Determine the (X, Y) coordinate at the center of the cell enclosing the given text.  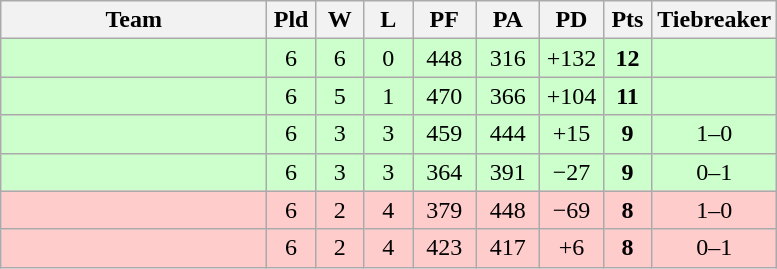
444 (508, 134)
−69 (572, 210)
366 (508, 96)
423 (444, 248)
+15 (572, 134)
316 (508, 58)
Pts (628, 20)
Pld (292, 20)
−27 (572, 172)
417 (508, 248)
+132 (572, 58)
12 (628, 58)
Team (134, 20)
L (388, 20)
PD (572, 20)
+104 (572, 96)
Tiebreaker (714, 20)
379 (444, 210)
W (340, 20)
11 (628, 96)
364 (444, 172)
PA (508, 20)
470 (444, 96)
391 (508, 172)
5 (340, 96)
1 (388, 96)
459 (444, 134)
0 (388, 58)
+6 (572, 248)
PF (444, 20)
